Detect which cell encompasses the target text, then output its [X, Y] center coordinate. 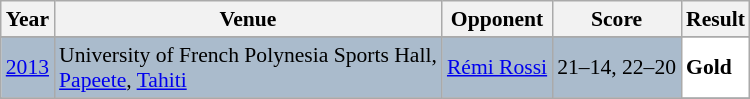
21–14, 22–20 [616, 68]
Rémi Rossi [497, 68]
Result [716, 19]
University of French Polynesia Sports Hall, Papeete, Tahiti [248, 68]
2013 [28, 68]
Gold [716, 68]
Venue [248, 19]
Year [28, 19]
Opponent [497, 19]
Score [616, 19]
